Output the (X, Y) coordinate of the center of the cell containing the given text.  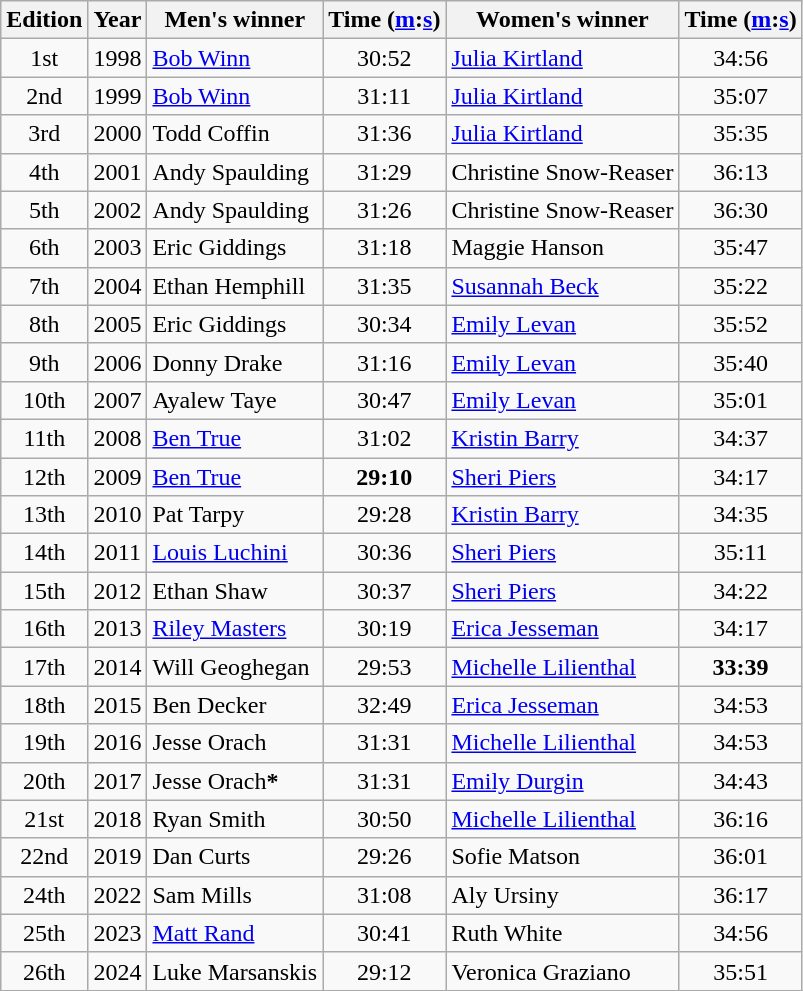
30:47 (384, 400)
36:01 (740, 857)
31:29 (384, 172)
35:52 (740, 324)
Men's winner (235, 20)
35:11 (740, 553)
18th (44, 705)
Todd Coffin (235, 134)
Sam Mills (235, 895)
35:47 (740, 248)
2002 (118, 210)
Ben Decker (235, 705)
Louis Luchini (235, 553)
35:40 (740, 362)
13th (44, 515)
11th (44, 438)
30:36 (384, 553)
5th (44, 210)
2nd (44, 96)
Ethan Hemphill (235, 286)
30:50 (384, 819)
Emily Durgin (562, 781)
26th (44, 971)
29:12 (384, 971)
Edition (44, 20)
2014 (118, 667)
30:37 (384, 591)
Susannah Beck (562, 286)
2016 (118, 743)
Jesse Orach* (235, 781)
36:13 (740, 172)
33:39 (740, 667)
36:16 (740, 819)
35:22 (740, 286)
4th (44, 172)
21st (44, 819)
Maggie Hanson (562, 248)
2004 (118, 286)
2010 (118, 515)
34:22 (740, 591)
15th (44, 591)
1st (44, 58)
1998 (118, 58)
36:17 (740, 895)
31:35 (384, 286)
31:11 (384, 96)
3rd (44, 134)
17th (44, 667)
29:26 (384, 857)
2019 (118, 857)
24th (44, 895)
2003 (118, 248)
22nd (44, 857)
2007 (118, 400)
Aly Ursiny (562, 895)
Will Geoghegan (235, 667)
30:41 (384, 933)
2022 (118, 895)
2011 (118, 553)
Year (118, 20)
34:35 (740, 515)
Veronica Graziano (562, 971)
34:43 (740, 781)
2018 (118, 819)
Riley Masters (235, 629)
19th (44, 743)
2017 (118, 781)
2005 (118, 324)
35:07 (740, 96)
31:26 (384, 210)
35:01 (740, 400)
32:49 (384, 705)
14th (44, 553)
10th (44, 400)
2023 (118, 933)
2013 (118, 629)
30:19 (384, 629)
Luke Marsanskis (235, 971)
7th (44, 286)
2009 (118, 477)
29:10 (384, 477)
9th (44, 362)
Matt Rand (235, 933)
12th (44, 477)
31:08 (384, 895)
Donny Drake (235, 362)
Ryan Smith (235, 819)
Women's winner (562, 20)
31:18 (384, 248)
35:51 (740, 971)
2008 (118, 438)
36:30 (740, 210)
25th (44, 933)
20th (44, 781)
Jesse Orach (235, 743)
Ayalew Taye (235, 400)
2015 (118, 705)
31:16 (384, 362)
Pat Tarpy (235, 515)
2012 (118, 591)
8th (44, 324)
2001 (118, 172)
6th (44, 248)
Ruth White (562, 933)
2006 (118, 362)
Ethan Shaw (235, 591)
29:53 (384, 667)
34:37 (740, 438)
16th (44, 629)
35:35 (740, 134)
1999 (118, 96)
Dan Curts (235, 857)
30:34 (384, 324)
Sofie Matson (562, 857)
30:52 (384, 58)
31:02 (384, 438)
29:28 (384, 515)
2024 (118, 971)
31:36 (384, 134)
2000 (118, 134)
